Extract the (x, y) coordinate from the center of the cell holding the provided text.  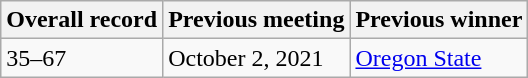
Previous winner (439, 20)
October 2, 2021 (256, 58)
Overall record (82, 20)
Oregon State (439, 58)
Previous meeting (256, 20)
35–67 (82, 58)
